Identify which cell holds the provided text, then report its (x, y) central coordinate. 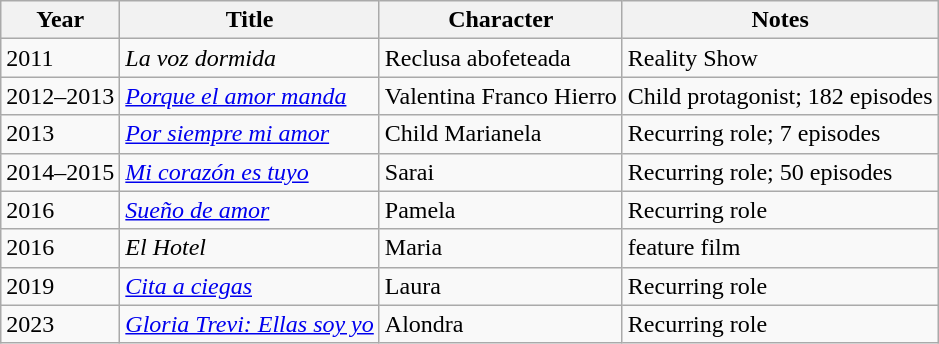
2014–2015 (60, 172)
Child protagonist; 182 episodes (780, 96)
Sarai (500, 172)
Year (60, 20)
Mi corazón es tuyo (250, 172)
Por siempre mi amor (250, 134)
2012–2013 (60, 96)
El Hotel (250, 248)
Child Marianela (500, 134)
Recurring role; 50 episodes (780, 172)
Recurring role; 7 episodes (780, 134)
Laura (500, 286)
Maria (500, 248)
2019 (60, 286)
Cita a ciegas (250, 286)
Notes (780, 20)
Pamela (500, 210)
feature film (780, 248)
Valentina Franco Hierro (500, 96)
Reclusa abofeteada (500, 58)
Alondra (500, 324)
2011 (60, 58)
Title (250, 20)
Reality Show (780, 58)
Character (500, 20)
2013 (60, 134)
Porque el amor manda (250, 96)
La voz dormida (250, 58)
Sueño de amor (250, 210)
Gloria Trevi: Ellas soy yo (250, 324)
2023 (60, 324)
